Identify which cell holds the provided text, then report its [x, y] central coordinate. 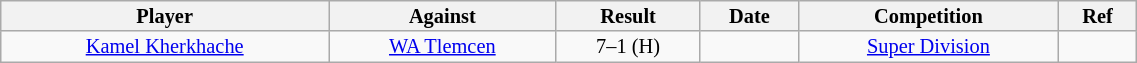
Competition [928, 16]
Super Division [928, 46]
Player [165, 16]
Kamel Kherkhache [165, 46]
WA Tlemcen [442, 46]
7–1 (H) [628, 46]
Ref [1098, 16]
Date [750, 16]
Result [628, 16]
Against [442, 16]
